Pinpoint the cell where the given text exists, returning its [X, Y] midpoint coordinate. 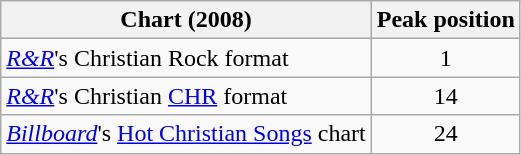
R&R's Christian CHR format [186, 96]
24 [446, 134]
1 [446, 58]
Billboard's Hot Christian Songs chart [186, 134]
14 [446, 96]
Peak position [446, 20]
R&R's Christian Rock format [186, 58]
Chart (2008) [186, 20]
